Find where the given text appears and provide that cell's center as [x, y] coordinate. 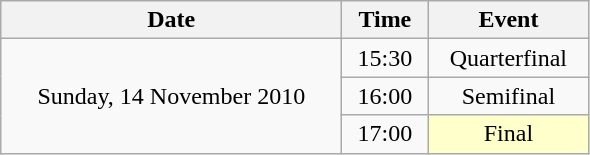
Date [172, 20]
16:00 [385, 96]
Quarterfinal [508, 58]
15:30 [385, 58]
Sunday, 14 November 2010 [172, 96]
17:00 [385, 134]
Semifinal [508, 96]
Time [385, 20]
Event [508, 20]
Final [508, 134]
